For the text-containing cell, return its midpoint in (x, y) coordinate format. 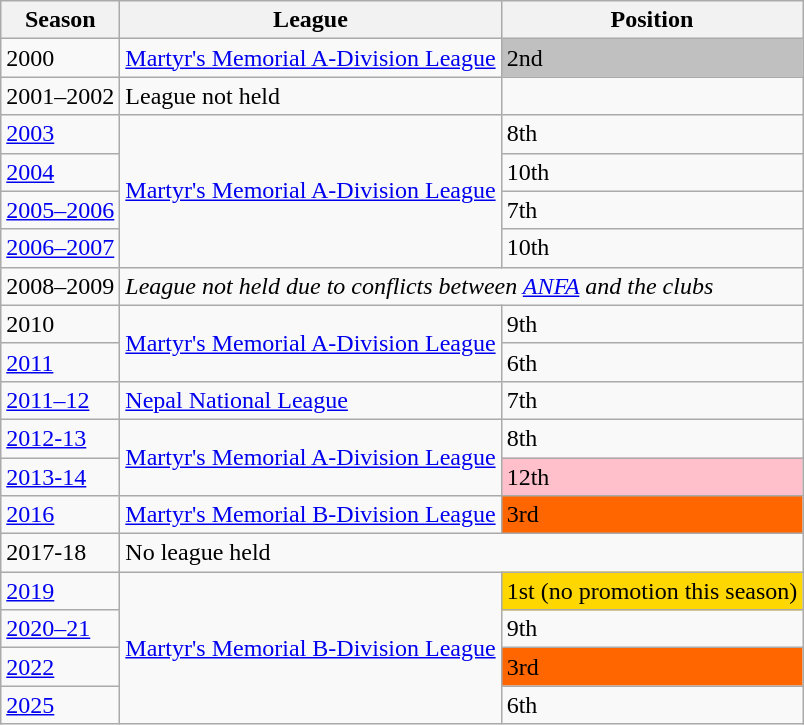
No league held (462, 553)
2017-18 (60, 553)
2022 (60, 667)
2025 (60, 705)
2019 (60, 591)
League (310, 20)
1st (no promotion this season) (652, 591)
12th (652, 477)
Season (60, 20)
2010 (60, 324)
2008–2009 (60, 286)
Position (652, 20)
2003 (60, 134)
2006–2007 (60, 248)
2005–2006 (60, 210)
2004 (60, 172)
2016 (60, 515)
2013-14 (60, 477)
2001–2002 (60, 96)
2020–21 (60, 629)
2011–12 (60, 400)
League not held (310, 96)
2000 (60, 58)
Nepal National League (310, 400)
2012-13 (60, 438)
2011 (60, 362)
2nd (652, 58)
League not held due to conflicts between ANFA and the clubs (462, 286)
